Pinpoint the cell where the given text exists, returning its [X, Y] midpoint coordinate. 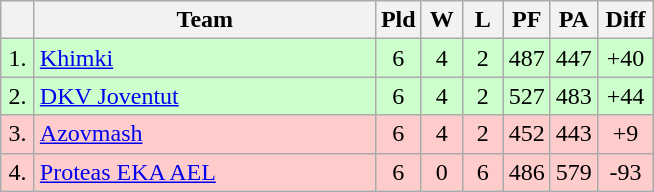
DKV Joventut [204, 96]
Team [204, 20]
-93 [625, 172]
483 [574, 96]
579 [574, 172]
487 [526, 58]
486 [526, 172]
447 [574, 58]
Diff [625, 20]
W [442, 20]
3. [18, 134]
527 [526, 96]
Khimki [204, 58]
PF [526, 20]
+40 [625, 58]
Proteas EKA AEL [204, 172]
L [482, 20]
Azovmash [204, 134]
PA [574, 20]
+9 [625, 134]
1. [18, 58]
0 [442, 172]
+44 [625, 96]
Pld [398, 20]
452 [526, 134]
4. [18, 172]
443 [574, 134]
2. [18, 96]
